Capture the cell that displays the provided text and extract its [X, Y] central coordinate. 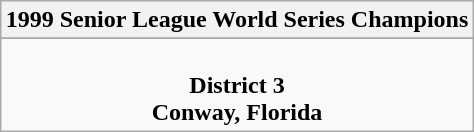
1999 Senior League World Series Champions [237, 20]
District 3 Conway, Florida [237, 85]
